Extract the [X, Y] coordinate from the center of the cell holding the provided text.  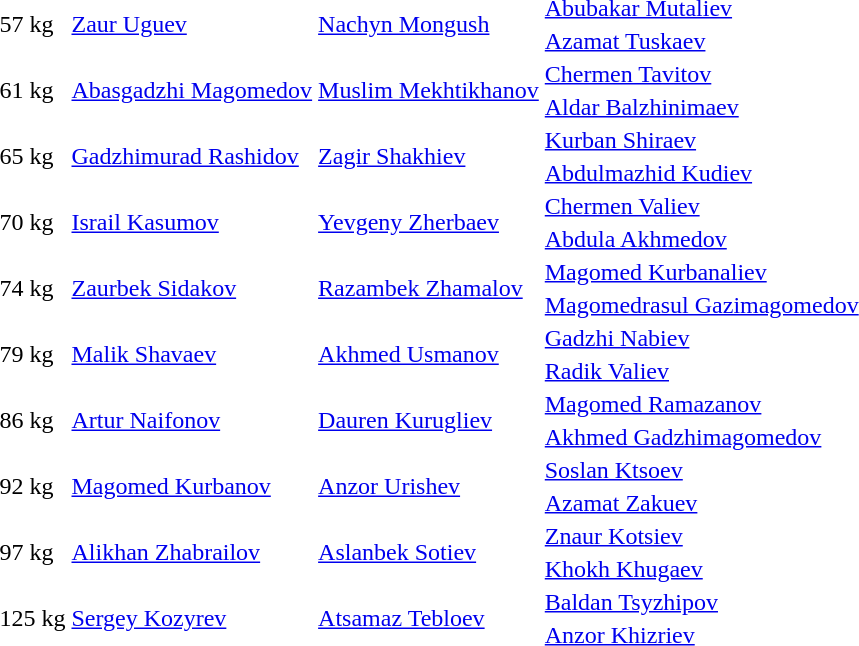
Israil Kasumov [192, 222]
Aslanbek Sotiev [429, 552]
Yevgeny Zherbaev [429, 222]
Zagir Shakhiev [429, 156]
Zaurbek Sidakov [192, 288]
Gadzhimurad Rashidov [192, 156]
Anzor Urishev [429, 486]
Magomed Kurbanov [192, 486]
Akhmed Usmanov [429, 354]
Dauren Kurugliev [429, 420]
Malik Shavaev [192, 354]
Artur Naifonov [192, 420]
Razambek Zhamalov [429, 288]
Muslim Mekhtikhanov [429, 90]
Alikhan Zhabrailov [192, 552]
Abasgadzhi Magomedov [192, 90]
